Find where the given text appears and provide that cell's center as [X, Y] coordinate. 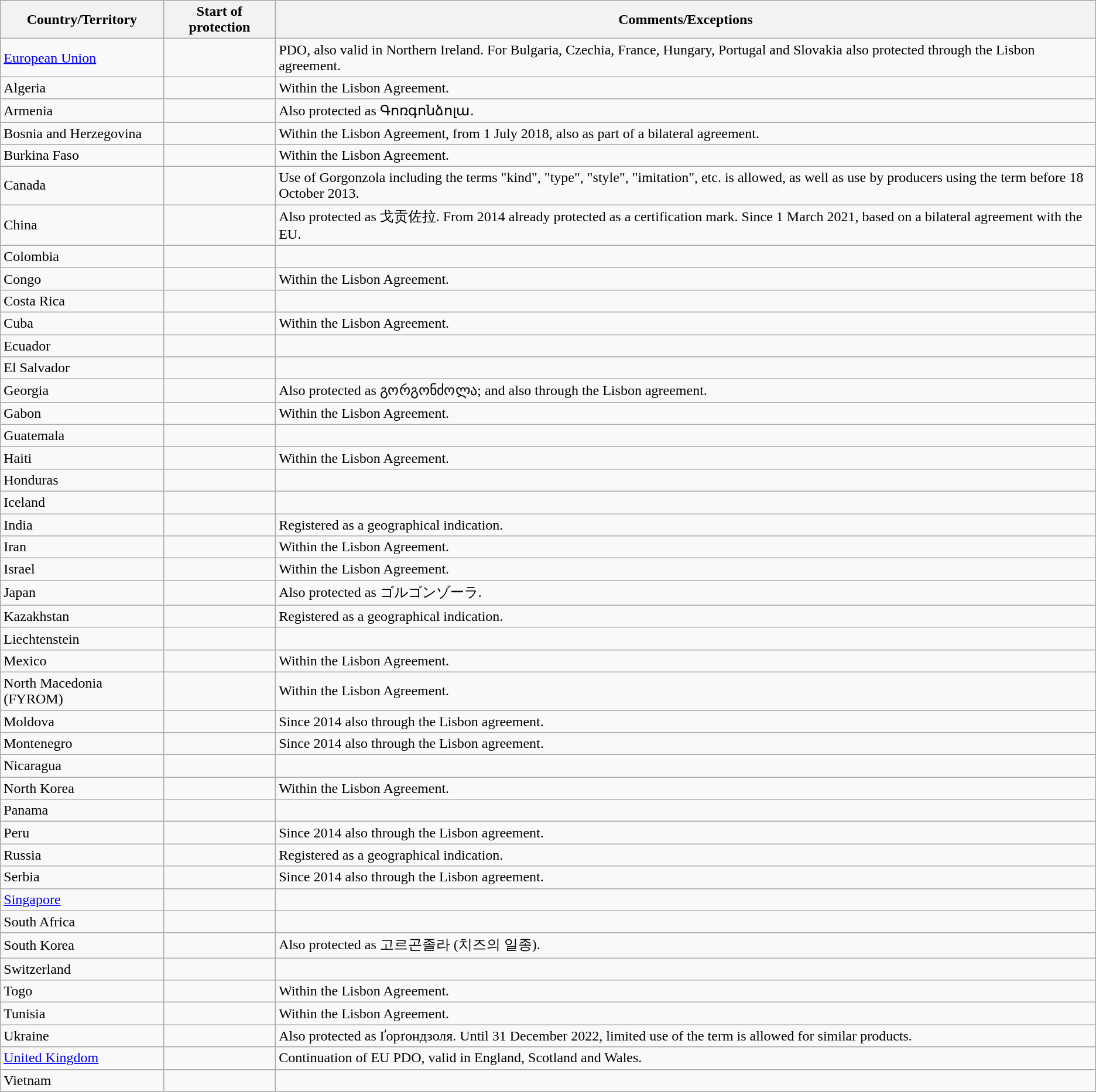
Panama [82, 811]
South Africa [82, 922]
Ecuador [82, 346]
North Korea [82, 788]
Vietnam [82, 1080]
Cuba [82, 323]
North Macedonia (FYROM) [82, 691]
Togo [82, 991]
Mexico [82, 661]
Algeria [82, 88]
Serbia [82, 877]
South Korea [82, 946]
Nicaragua [82, 766]
Armenia [82, 111]
Singapore [82, 899]
Ukraine [82, 1036]
Moldova [82, 722]
Also protected as გორგონძოლა; and also through the Lisbon agreement. [686, 391]
Costa Rica [82, 301]
India [82, 525]
Honduras [82, 480]
Iceland [82, 502]
Montenegro [82, 744]
European Union [82, 57]
Congo [82, 279]
Japan [82, 593]
Guatemala [82, 435]
Peru [82, 833]
El Salvador [82, 368]
Bosnia and Herzegovina [82, 133]
PDO, also valid in Northern Ireland. For Bulgaria, Czechia, France, Hungary, Portugal and Slovakia also protected through the Lisbon agreement. [686, 57]
Start of protection [220, 20]
Comments/Exceptions [686, 20]
Also protected as 고르곤졸라 (치즈의 일종). [686, 946]
Canada [82, 186]
Gabon [82, 413]
Tunisia [82, 1014]
United Kingdom [82, 1058]
Israel [82, 569]
Switzerland [82, 969]
Liechtenstein [82, 638]
Georgia [82, 391]
Continuation of EU PDO, valid in England, Scotland and Wales. [686, 1058]
Burkina Faso [82, 156]
Also protected as Գոռգոնձոլա. [686, 111]
Iran [82, 547]
Colombia [82, 256]
Within the Lisbon Agreement, from 1 July 2018, also as part of a bilateral agreement. [686, 133]
China [82, 225]
Also protected as 戈贡佐拉. From 2014 already protected as a certification mark. Since 1 March 2021, based on a bilateral agreement with the EU. [686, 225]
Also protected as ゴルゴンゾーラ. [686, 593]
Haiti [82, 458]
Russia [82, 855]
Country/Territory [82, 20]
Also protected as Ґорґондзоля. Until 31 December 2022, limited use of the term is allowed for similar products. [686, 1036]
Kazakhstan [82, 616]
